Output the [x, y] coordinate of the center of the cell containing the given text.  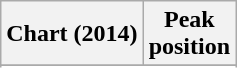
Peakposition [189, 34]
Chart (2014) [72, 34]
